Provide the (x, y) coordinate of the cell's center where the given text is located.  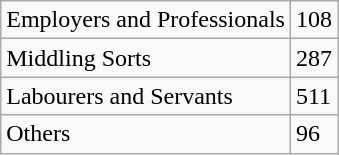
Others (146, 134)
Employers and Professionals (146, 20)
108 (314, 20)
Labourers and Servants (146, 96)
511 (314, 96)
96 (314, 134)
287 (314, 58)
Middling Sorts (146, 58)
